Find where the given text appears and provide that cell's center as (x, y) coordinate. 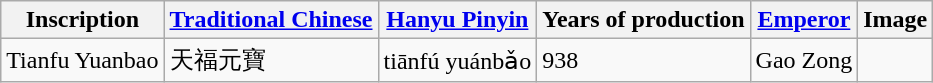
tiānfú yuánbǎo (458, 60)
天福元寶 (271, 60)
Hanyu Pinyin (458, 20)
Gao Zong (804, 60)
Traditional Chinese (271, 20)
Tianfu Yuanbao (82, 60)
938 (644, 60)
Inscription (82, 20)
Years of production (644, 20)
Emperor (804, 20)
Image (896, 20)
